Output the [x, y] coordinate of the center of the cell containing the given text.  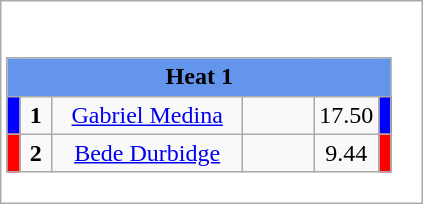
Bede Durbidge [148, 153]
2 [36, 153]
1 [36, 115]
Heat 1 [199, 77]
17.50 [346, 115]
9.44 [346, 153]
Heat 1 1 Gabriel Medina 17.50 2 Bede Durbidge 9.44 [212, 102]
Gabriel Medina [148, 115]
